Find where the given text appears and provide that cell's center as (X, Y) coordinate. 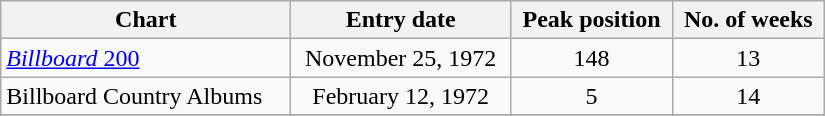
Billboard Country Albums (146, 96)
13 (748, 58)
Chart (146, 20)
Entry date (401, 20)
Billboard 200 (146, 58)
No. of weeks (748, 20)
148 (592, 58)
November 25, 1972 (401, 58)
14 (748, 96)
February 12, 1972 (401, 96)
Peak position (592, 20)
5 (592, 96)
